Scan for the cell matching the given text and deliver its [X, Y] coordinate at center. 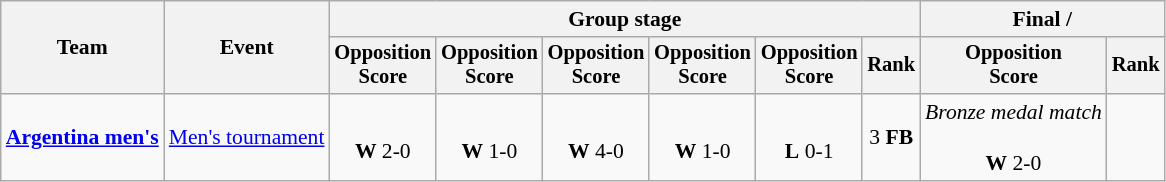
Bronze medal matchW 2-0 [1014, 138]
3 FB [891, 138]
W 2-0 [382, 138]
Team [82, 48]
W 4-0 [596, 138]
Men's tournament [247, 138]
Group stage [624, 19]
Argentina men's [82, 138]
Final / [1042, 19]
Event [247, 48]
L 0-1 [810, 138]
